For the text-containing cell, return its midpoint in (X, Y) coordinate format. 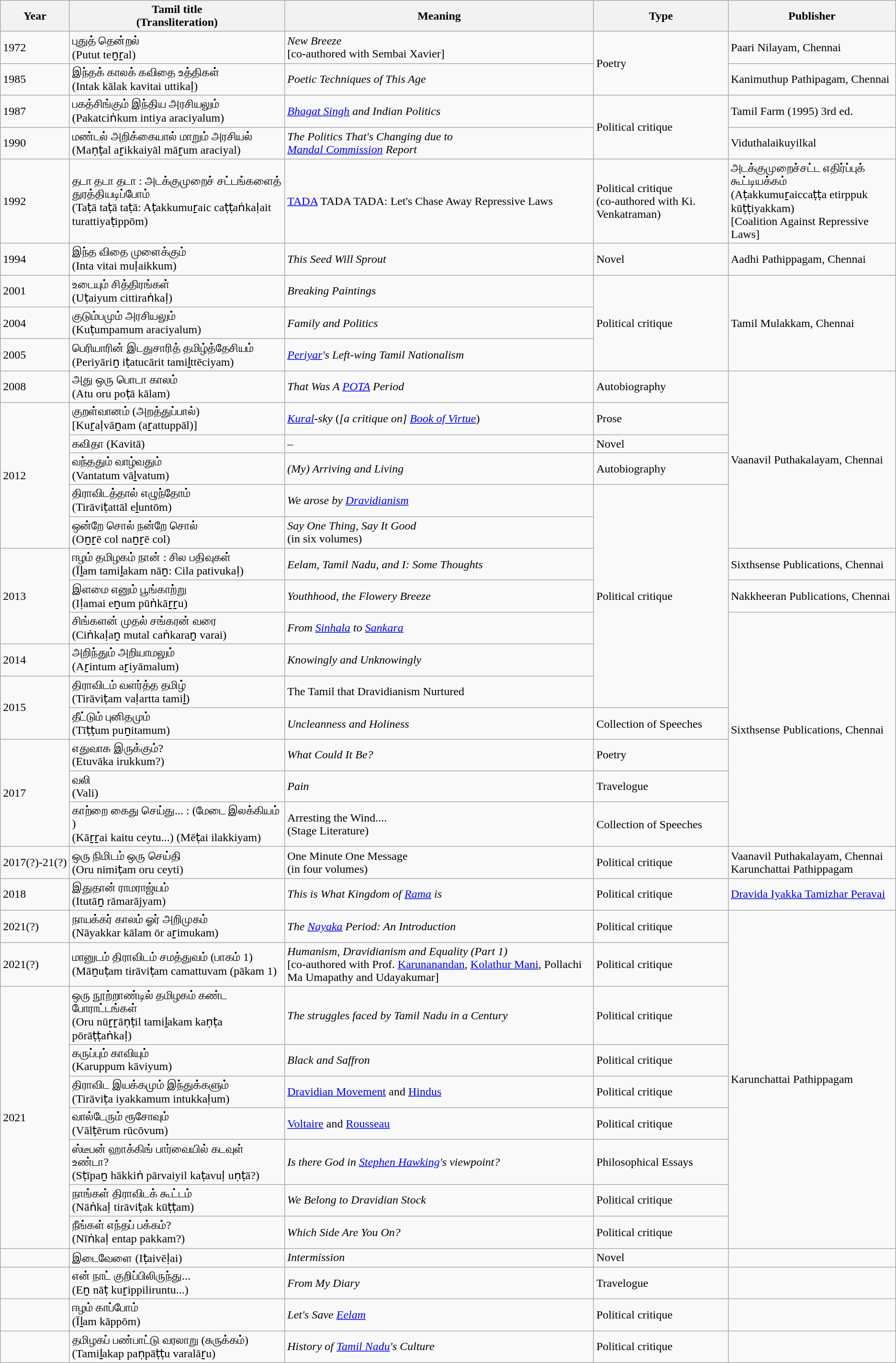
அது ஒரு பொடா காலம்(Atu oru poṭā kālam) (177, 387)
2018 (35, 894)
2012 (35, 475)
(My) Arriving and Living (439, 469)
Eelam, Tamil Nadu, and I: Some Thoughts (439, 564)
திராவிட இயக்கமும் இந்துக்களும்(Tirāviṭa iyakkamum intukkaḷum) (177, 1092)
Is there God in Stephen Hawking's viewpoint? (439, 1162)
Tamil Mulakkam, Chennai (812, 323)
எதுவாக இருக்கும்?(Etuvāka irukkum?) (177, 755)
1985 (35, 79)
Intermission (439, 1258)
கருப்பும் காவியும்(Karuppum kāviyum) (177, 1060)
இந்தக் காலக் கவிதை உத்திகள்(Intak kālak kavitai uttikaḷ) (177, 79)
The Nayaka Period: An Introduction (439, 926)
The Politics That's Changing due toMandal Commission Report (439, 144)
நாயக்கர் காலம் ஓர் அறிமுகம்(Nāyakkar kālam ōr aṟimukam) (177, 926)
2005 (35, 355)
2017(?)-21(?) (35, 863)
2014 (35, 660)
Type (661, 16)
Youthhood, the Flowery Breeze (439, 597)
திராவிடம் வளர்த்த தமிழ்(Tirāviṭam vaḷartta tamiḻ) (177, 692)
கவிதா (Kavitā) (177, 444)
Year (35, 16)
பெரியாரின் இடதுசாரித் தமிழ்த்தேசியம்(Periyāriṉ iṭatucārit tamiḻttēciyam) (177, 355)
Tamil Farm (1995) 3rd ed. (812, 111)
Karunchattai Pathippagam (812, 1079)
The Tamil that Dravidianism Nurtured (439, 692)
We Belong to Dravidian Stock (439, 1201)
Poetic Techniques of This Age (439, 79)
Breaking Paintings (439, 291)
வலி(Vali) (177, 786)
2013 (35, 596)
Arresting the Wind....(Stage Literature) (439, 824)
சிங்களன் முதல் சங்கரன் வரை(Ciṅkaḷaṉ mutal caṅkaraṉ varai) (177, 628)
திராவிடத்தால் எழுந்தோம்(Tirāviṭattāl eḻuntōm) (177, 501)
Vaanavil Puthakalayam, ChennaiKarunchattai Pathippagam (812, 863)
From My Diary (439, 1283)
Publisher (812, 16)
Black and Saffron (439, 1060)
குடும்பமும் அரசியலும்(Kuṭumpamum araciyalum) (177, 323)
Say One Thing, Say It Good(in six volumes) (439, 532)
2021 (35, 1117)
What Could It Be? (439, 755)
Dravida Iyakka Tamizhar Peravai (812, 894)
Uncleanness and Holiness (439, 724)
Meaning (439, 16)
Kanimuthup Pathipagam, Chennai (812, 79)
2017 (35, 793)
மானுடம் திராவிடம் சமத்துவம் (பாகம் 1)(Māṉuṭam tirāviṭam camattuvam (pākam 1) (177, 964)
1990 (35, 144)
அடக்குமுறைச்சட்ட எதிர்ப்புக் கூட்டியக்கம்(Aṭakkumuṟaiccaṭṭa etirppuk kūṭṭiyakkam)[Coalition Against Repressive Laws] (812, 201)
Let's Save Eelam (439, 1315)
Kural-sky ([a critique on] Book of Virtue) (439, 418)
Family and Politics (439, 323)
மண்டல் அறிக்கையால் மாறும் அரசியல்(Maṇṭal aṟikkaiyāl māṟum araciyal) (177, 144)
இதுதான் ராமராஜ்யம்(Itutāṉ rāmarājyam) (177, 894)
ஒன்றே சொல் நன்றே சொல்(Oṉṟē col naṉṟē col) (177, 532)
இளமை எனும் பூங்காற்று(Iḷamai eṉum pūṅkāṟṟu) (177, 597)
We arose by Dravidianism (439, 501)
நீங்கள் எந்தப் பக்கம்?(Nīṅkaḷ entap pakkam?) (177, 1232)
TADA TADA TADA: Let's Chase Away Repressive Laws (439, 201)
வால்டேரும் ரூசோவும்(Vālṭērum rūcōvum) (177, 1124)
2001 (35, 291)
Voltaire and Rousseau (439, 1124)
பகத்சிங்கும் இந்திய அரசியலும்(Pakatciṅkum intiya araciyalum) (177, 111)
புதுத் தென்றல்(Putut teṉṟal) (177, 48)
History of Tamil Nadu's Culture (439, 1347)
One Minute One Message(in four volumes) (439, 863)
Viduthalaikuyilkal (812, 144)
1987 (35, 111)
Which Side Are You On? (439, 1232)
That Was A POTA Period (439, 387)
Knowingly and Unknowingly (439, 660)
தீட்டும் புனிதமும்(Tīṭṭum puṉitamum) (177, 724)
Bhagat Singh and Indian Politics (439, 111)
Prose (661, 418)
Paari Nilayam, Chennai (812, 48)
Pain (439, 786)
ஈழம் காப்போம்(Īḻam kāppōm) (177, 1315)
1992 (35, 201)
என் நாட் குறிப்பிலிருந்து...(Eṉ nāṭ kuṟippiliruntu...) (177, 1283)
This Seed Will Sprout (439, 259)
1972 (35, 48)
From Sinhala to Sankara (439, 628)
The struggles faced by Tamil Nadu in a Century (439, 1015)
ஒரு நிமிடம் ஒரு செய்தி(Oru nimiṭam oru ceyti) (177, 863)
Vaanavil Puthakalayam, Chennai (812, 460)
தடா தடா தடா : அடக்குமுறைச் சட்டங்களைத் துரத்தியடிப்போம்(Taṭā taṭā taṭā: Aṭakkumuṟaic caṭṭaṅkaḷait turattiyaṭippōm) (177, 201)
1994 (35, 259)
இந்த விதை முளைக்கும்(Inta vitai muḷaikkum) (177, 259)
Tamil title(Transliteration) (177, 16)
2004 (35, 323)
அறிந்தும் அறியாமலும்(Aṟintum aṟiyāmalum) (177, 660)
2015 (35, 708)
2008 (35, 387)
Dravidian Movement and Hindus (439, 1092)
This is What Kingdom of Rama is (439, 894)
Aadhi Pathippagam, Chennai (812, 259)
குறள்வானம் (அறத்துப்பால்)[Kuṟaḷvāṉam (aṟattuppāl)] (177, 418)
நாங்கள் திராவிடக் கூட்டம்(Nāṅkaḷ tirāviṭak kūṭṭam) (177, 1201)
உடையும் சித்திரங்கள்(Uṭaiyum cittiraṅkaḷ) (177, 291)
Philosophical Essays (661, 1162)
ஈழம் தமிழகம் நான் : சில பதிவுகள்(Īḻam tamiḻakam nāṉ: Cila pativukaḷ) (177, 564)
இடைவேளை (Iṭaivēḷai) (177, 1258)
தமிழகப் பண்பாட்டு வரலாறு (சுருக்கம்)(Tamiḻakap paṇpāṭṭu varalāṟu) (177, 1347)
ஒரு நூற்றாண்டில் தமிழகம் கண்ட போராட்டங்கள்(Oru nūṟṟāṇṭil tamiḻakam kaṇṭa pōrāṭṭaṅkaḷ) (177, 1015)
New Breeze[co-authored with Sembai Xavier] (439, 48)
Humanism, Dravidianism and Equality (Part 1)[co-authored with Prof. Karunanandan, Kolathur Mani, Pollachi Ma Umapathy and Udayakumar] (439, 964)
Political critique(co-authored with Ki. Venkatraman) (661, 201)
வந்ததும் வாழ்வதும்(Vantatum vāḻvatum) (177, 469)
காற்றை கைது செய்து... : (மேடை இலக்கியம் )(Kāṟṟai kaitu ceytu...) (Mēṭai ilakkiyam) (177, 824)
ஸ்டீபன் ஹாக்கிங் பார்வையில் கடவுள் உண்டா?(Sṭīpaṉ hākkiṅ pārvaiyil kaṭavuḷ uṇṭā?) (177, 1162)
Periyar's Left-wing Tamil Nationalism (439, 355)
– (439, 444)
Nakkheeran Publications, Chennai (812, 597)
